Provide the [X, Y] coordinate of the cell's center where the given text is located.  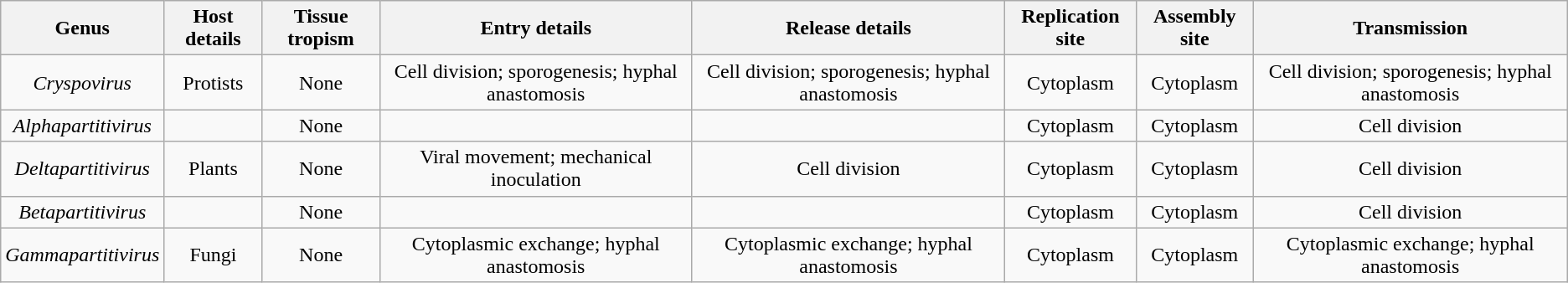
Alphapartitivirus [82, 126]
Release details [848, 28]
Viral movement; mechanical inoculation [536, 169]
Assembly site [1194, 28]
Deltapartitivirus [82, 169]
Genus [82, 28]
Plants [213, 169]
Protists [213, 82]
Replication site [1070, 28]
Gammapartitivirus [82, 255]
Entry details [536, 28]
Tissue tropism [321, 28]
Fungi [213, 255]
Cryspovirus [82, 82]
Host details [213, 28]
Betapartitivirus [82, 212]
Transmission [1411, 28]
